Output the [x, y] coordinate of the center of the cell containing the given text.  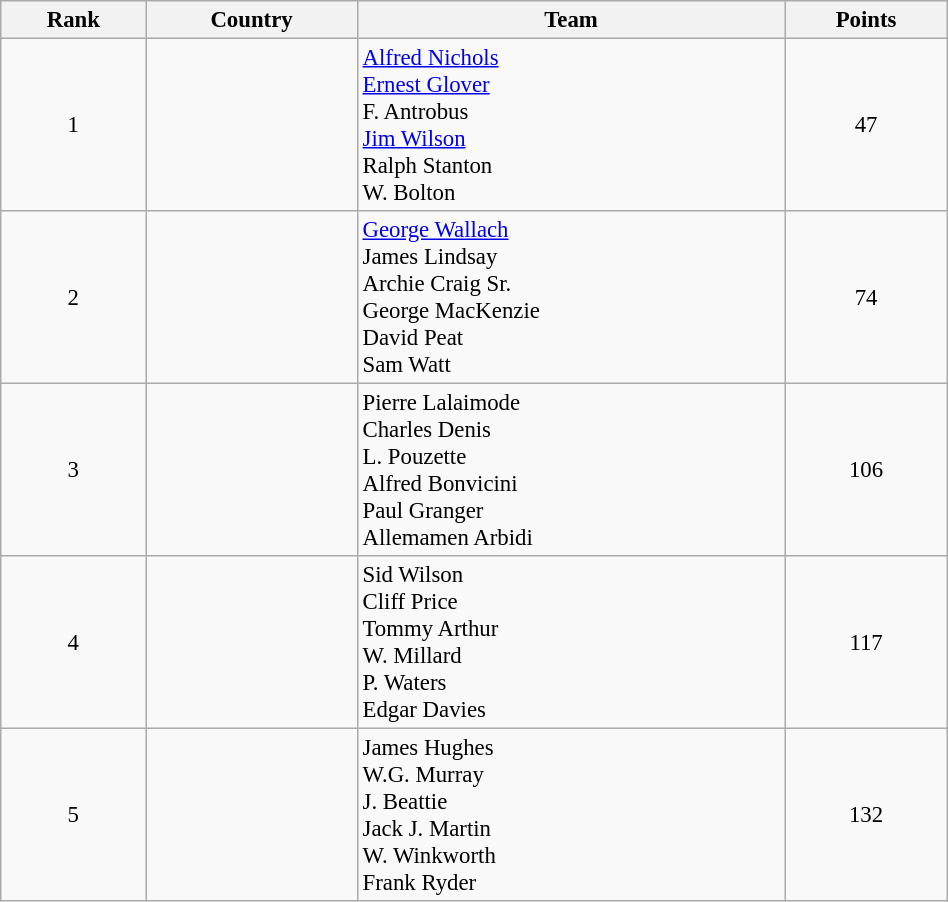
George WallachJames LindsayArchie Craig Sr.George MacKenzieDavid PeatSam Watt [571, 298]
Pierre LalaimodeCharles DenisL. PouzetteAlfred BonviciniPaul GrangerAllemamen Arbidi [571, 470]
Alfred NicholsErnest GloverF. AntrobusJim WilsonRalph StantonW. Bolton [571, 126]
132 [866, 816]
James HughesW.G. MurrayJ. BeattieJack J. MartinW. WinkworthFrank Ryder [571, 816]
Country [252, 20]
3 [74, 470]
5 [74, 816]
74 [866, 298]
Points [866, 20]
1 [74, 126]
2 [74, 298]
Team [571, 20]
47 [866, 126]
Rank [74, 20]
106 [866, 470]
117 [866, 642]
Sid WilsonCliff PriceTommy ArthurW. MillardP. WatersEdgar Davies [571, 642]
4 [74, 642]
